Provide the [X, Y] coordinate of the cell's center where the given text is located.  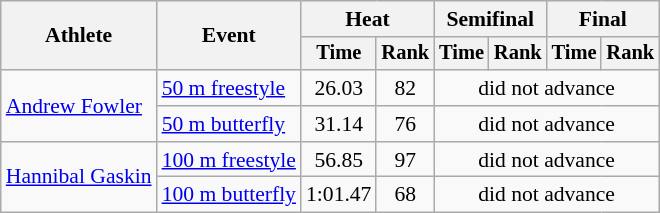
Andrew Fowler [79, 106]
Athlete [79, 36]
82 [405, 88]
97 [405, 160]
31.14 [338, 124]
50 m freestyle [229, 88]
100 m butterfly [229, 195]
68 [405, 195]
Final [603, 19]
Semifinal [490, 19]
26.03 [338, 88]
Hannibal Gaskin [79, 178]
Event [229, 36]
Heat [368, 19]
100 m freestyle [229, 160]
50 m butterfly [229, 124]
1:01.47 [338, 195]
56.85 [338, 160]
76 [405, 124]
